Scan for the cell matching the given text and deliver its (X, Y) coordinate at center. 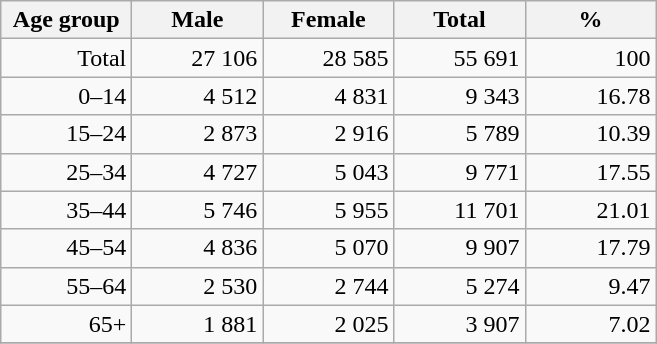
9 907 (460, 248)
65+ (66, 324)
2 916 (328, 134)
100 (590, 58)
5 789 (460, 134)
Age group (66, 20)
35–44 (66, 210)
7.02 (590, 324)
15–24 (66, 134)
5 955 (328, 210)
17.79 (590, 248)
4 831 (328, 96)
2 530 (198, 286)
9 343 (460, 96)
21.01 (590, 210)
5 070 (328, 248)
11 701 (460, 210)
2 873 (198, 134)
5 043 (328, 172)
1 881 (198, 324)
9.47 (590, 286)
45–54 (66, 248)
4 836 (198, 248)
% (590, 20)
55–64 (66, 286)
5 746 (198, 210)
5 274 (460, 286)
2 025 (328, 324)
3 907 (460, 324)
28 585 (328, 58)
17.55 (590, 172)
4 727 (198, 172)
0–14 (66, 96)
Female (328, 20)
27 106 (198, 58)
16.78 (590, 96)
2 744 (328, 286)
55 691 (460, 58)
Male (198, 20)
4 512 (198, 96)
9 771 (460, 172)
10.39 (590, 134)
25–34 (66, 172)
